Capture the cell that displays the provided text and extract its [x, y] central coordinate. 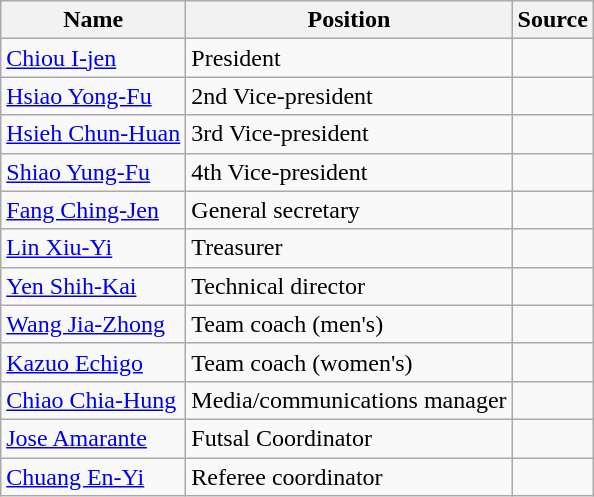
Source [552, 20]
Chiao Chia-Hung [94, 400]
Lin Xiu-Yi [94, 248]
3rd Vice-president [349, 134]
Name [94, 20]
Chiou I-jen [94, 58]
President [349, 58]
Kazuo Echigo [94, 362]
Referee coordinator [349, 477]
Media/communications manager [349, 400]
General secretary [349, 210]
Team coach (men's) [349, 324]
Technical director [349, 286]
2nd Vice-president [349, 96]
Futsal Coordinator [349, 438]
Position [349, 20]
Jose Amarante [94, 438]
Treasurer [349, 248]
Fang Ching-Jen [94, 210]
Hsiao Yong-Fu [94, 96]
Wang Jia-Zhong [94, 324]
Hsieh Chun-Huan [94, 134]
Chuang En-Yi [94, 477]
Yen Shih-Kai [94, 286]
4th Vice-president [349, 172]
Team coach (women's) [349, 362]
Shiao Yung-Fu [94, 172]
